Output the [x, y] coordinate of the center of the cell containing the given text.  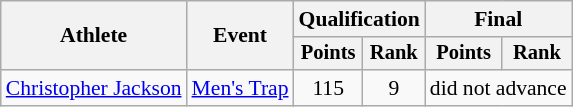
9 [394, 88]
Men's Trap [240, 88]
Athlete [94, 36]
Qualification [360, 19]
Event [240, 36]
115 [328, 88]
Christopher Jackson [94, 88]
Final [498, 19]
did not advance [498, 88]
